Detect which cell encompasses the target text, then output its [x, y] center coordinate. 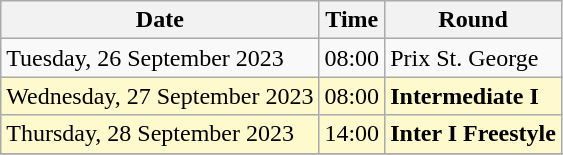
Round [474, 20]
Thursday, 28 September 2023 [160, 134]
Wednesday, 27 September 2023 [160, 96]
Date [160, 20]
14:00 [352, 134]
Intermediate I [474, 96]
Time [352, 20]
Tuesday, 26 September 2023 [160, 58]
Inter I Freestyle [474, 134]
Prix St. George [474, 58]
